From the cell containing the given text, extract its center point as (X, Y) coordinate. 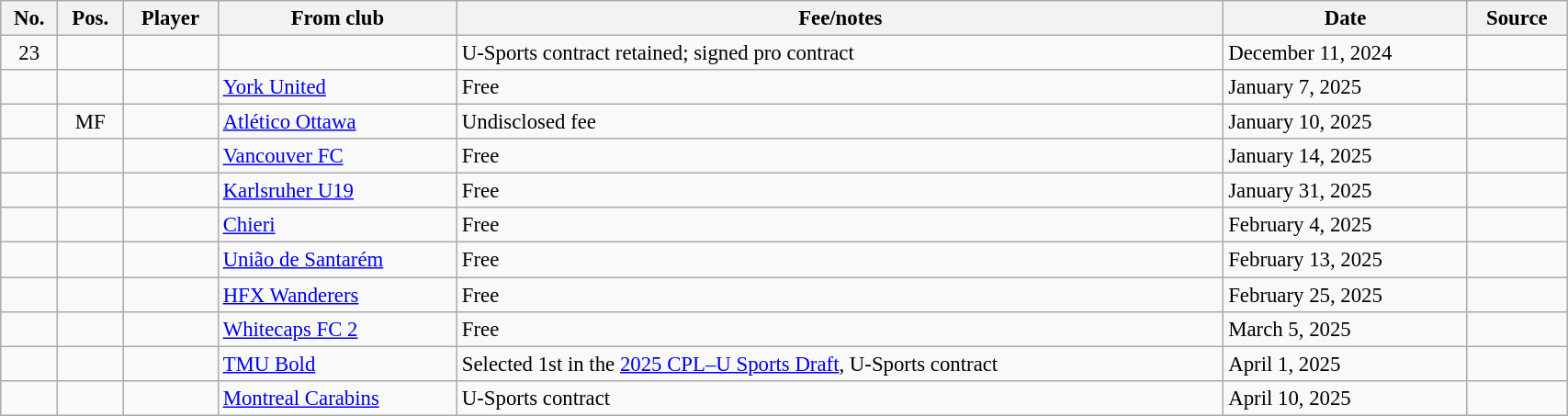
January 31, 2025 (1345, 191)
From club (337, 18)
York United (337, 87)
União de Santarém (337, 260)
Source (1517, 18)
U-Sports contract (840, 398)
TMU Bold (337, 364)
U-Sports contract retained; signed pro contract (840, 53)
Player (171, 18)
Date (1345, 18)
February 25, 2025 (1345, 295)
Atlético Ottawa (337, 122)
Selected 1st in the 2025 CPL–U Sports Draft, U-Sports contract (840, 364)
Whitecaps FC 2 (337, 329)
Montreal Carabins (337, 398)
Undisclosed fee (840, 122)
February 13, 2025 (1345, 260)
23 (29, 53)
December 11, 2024 (1345, 53)
April 10, 2025 (1345, 398)
January 14, 2025 (1345, 156)
HFX Wanderers (337, 295)
Chieri (337, 225)
April 1, 2025 (1345, 364)
Vancouver FC (337, 156)
No. (29, 18)
Fee/notes (840, 18)
Pos. (90, 18)
February 4, 2025 (1345, 225)
March 5, 2025 (1345, 329)
MF (90, 122)
Karlsruher U19 (337, 191)
January 10, 2025 (1345, 122)
January 7, 2025 (1345, 87)
